Pinpoint the cell where the given text exists, returning its [x, y] midpoint coordinate. 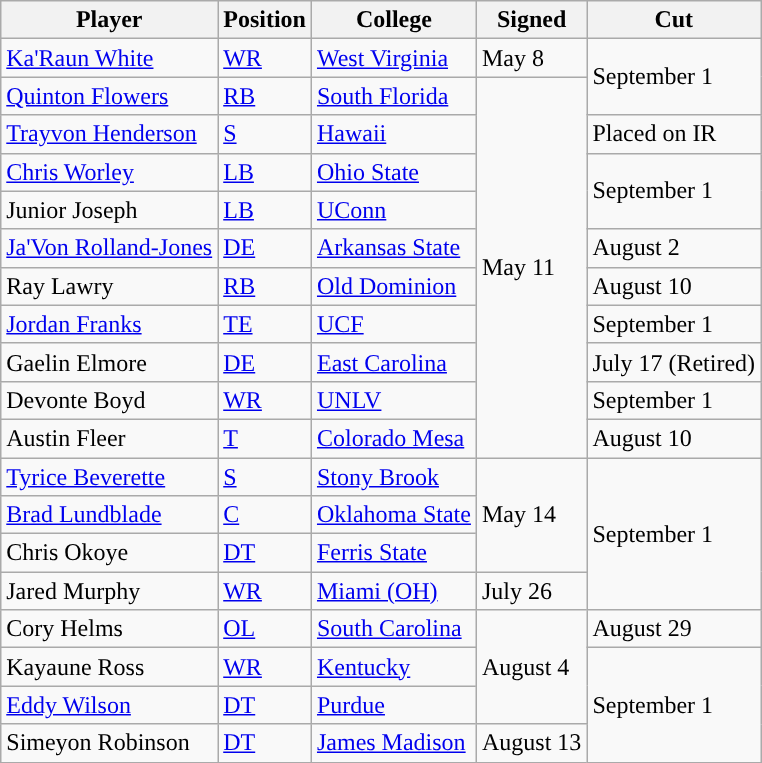
Signed [531, 20]
Stony Brook [394, 477]
East Carolina [394, 362]
Player [110, 20]
Old Dominion [394, 286]
College [394, 20]
Placed on IR [674, 134]
Simeyon Robinson [110, 743]
Ray Lawry [110, 286]
Ohio State [394, 172]
August 4 [531, 667]
Ja'Von Rolland-Jones [110, 248]
TE [265, 324]
Jared Murphy [110, 591]
Chris Okoye [110, 553]
Eddy Wilson [110, 705]
Colorado Mesa [394, 438]
Gaelin Elmore [110, 362]
C [265, 515]
Position [265, 20]
Cut [674, 20]
Cory Helms [110, 629]
UCF [394, 324]
UConn [394, 210]
Kentucky [394, 667]
Kayaune Ross [110, 667]
August 2 [674, 248]
Purdue [394, 705]
Oklahoma State [394, 515]
West Virginia [394, 58]
Tyrice Beverette [110, 477]
Trayvon Henderson [110, 134]
Devonte Boyd [110, 400]
Jordan Franks [110, 324]
OL [265, 629]
May 14 [531, 515]
UNLV [394, 400]
Ka'Raun White [110, 58]
Quinton Flowers [110, 96]
South Carolina [394, 629]
August 13 [531, 743]
August 29 [674, 629]
T [265, 438]
May 11 [531, 268]
July 17 (Retired) [674, 362]
Junior Joseph [110, 210]
South Florida [394, 96]
May 8 [531, 58]
James Madison [394, 743]
July 26 [531, 591]
Hawaii [394, 134]
Miami (OH) [394, 591]
Chris Worley [110, 172]
Brad Lundblade [110, 515]
Arkansas State [394, 248]
Ferris State [394, 553]
Austin Fleer [110, 438]
